Scan for the cell matching the given text and deliver its [x, y] coordinate at center. 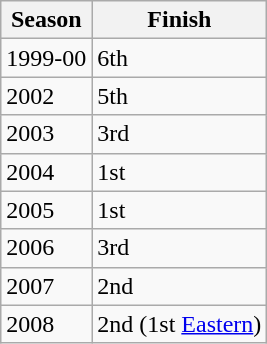
2003 [46, 134]
Finish [180, 20]
2006 [46, 248]
6th [180, 58]
2008 [46, 324]
2005 [46, 210]
2nd [180, 286]
2004 [46, 172]
2007 [46, 286]
5th [180, 96]
2nd (1st Eastern) [180, 324]
2002 [46, 96]
1999-00 [46, 58]
Season [46, 20]
